Detect which cell encompasses the target text, then output its (X, Y) center coordinate. 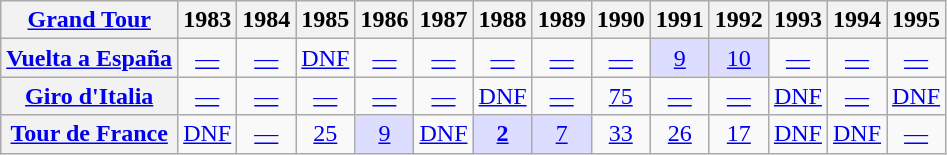
25 (326, 134)
1993 (798, 20)
1987 (444, 20)
Giro d'Italia (90, 96)
1984 (266, 20)
2 (502, 134)
10 (738, 58)
33 (620, 134)
75 (620, 96)
1983 (208, 20)
1988 (502, 20)
1991 (680, 20)
Grand Tour (90, 20)
1989 (562, 20)
1992 (738, 20)
17 (738, 134)
26 (680, 134)
Vuelta a España (90, 58)
1990 (620, 20)
1994 (856, 20)
1986 (384, 20)
Tour de France (90, 134)
7 (562, 134)
1985 (326, 20)
1995 (916, 20)
